Provide the [X, Y] coordinate of the cell's center where the given text is located.  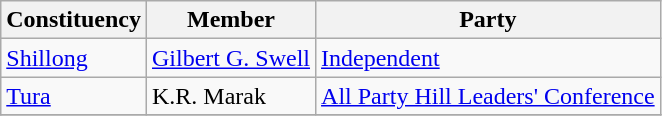
Party [488, 20]
Shillong [74, 58]
Gilbert G. Swell [230, 58]
K.R. Marak [230, 96]
Independent [488, 58]
Constituency [74, 20]
Tura [74, 96]
All Party Hill Leaders' Conference [488, 96]
Member [230, 20]
